Detect which cell encompasses the target text, then output its [x, y] center coordinate. 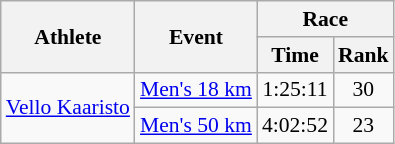
23 [364, 126]
Men's 18 km [196, 90]
30 [364, 90]
Time [295, 55]
Athlete [68, 36]
4:02:52 [295, 126]
Rank [364, 55]
Vello Kaaristo [68, 108]
Race [326, 19]
Men's 50 km [196, 126]
Event [196, 36]
1:25:11 [295, 90]
